Extract the [X, Y] coordinate from the center of the cell holding the provided text.  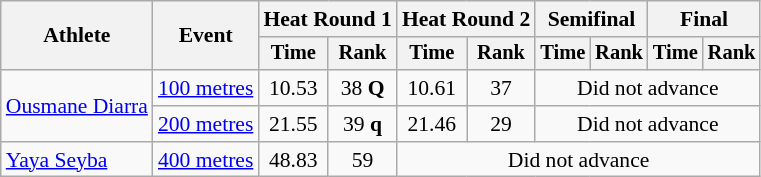
10.61 [432, 88]
21.46 [432, 124]
Heat Round 1 [327, 19]
21.55 [293, 124]
39 q [362, 124]
Ousmane Diarra [77, 106]
Athlete [77, 36]
10.53 [293, 88]
37 [502, 88]
Event [206, 36]
29 [502, 124]
38 Q [362, 88]
Semifinal [591, 19]
Heat Round 2 [466, 19]
100 metres [206, 88]
Final [704, 19]
200 metres [206, 124]
